Output the (X, Y) coordinate of the center of the cell containing the given text.  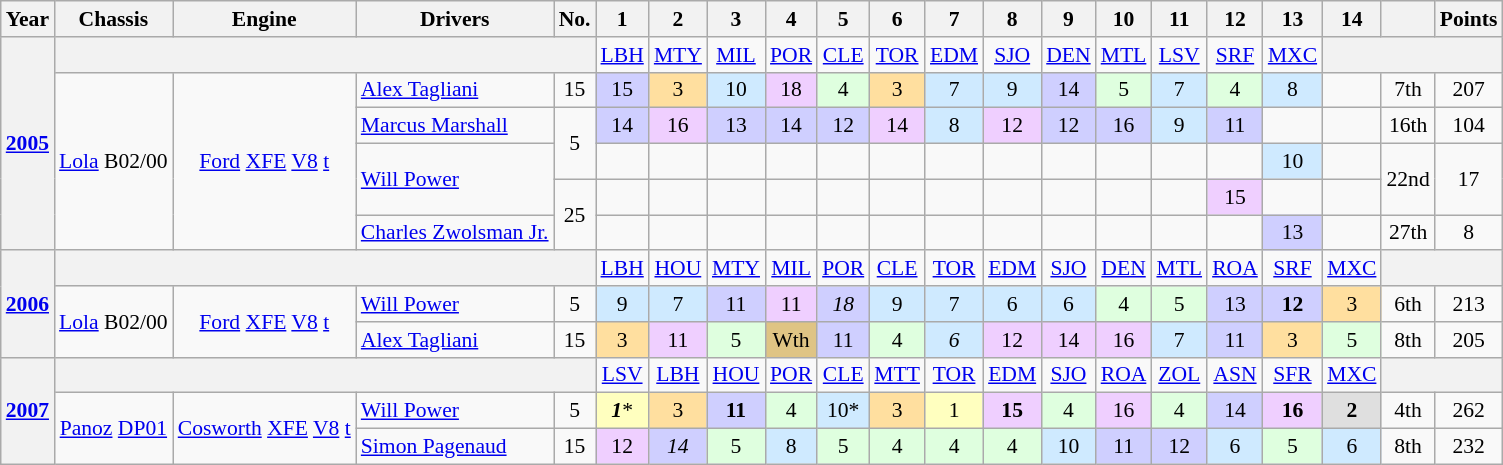
ASN (1235, 375)
Wth (791, 340)
27th (1408, 233)
Simon Pagenaud (455, 447)
1* (622, 411)
2007 (28, 410)
Panoz DP01 (114, 428)
Marcus Marshall (455, 126)
207 (1469, 90)
Points (1469, 19)
SFR (1292, 375)
Drivers (455, 19)
No. (575, 19)
2005 (28, 144)
MTT (897, 375)
232 (1469, 447)
Chassis (114, 19)
104 (1469, 126)
Cosworth XFE V8 t (264, 428)
22nd (1408, 180)
262 (1469, 411)
Charles Zwolsman Jr. (455, 233)
17 (1469, 180)
10* (843, 411)
25 (575, 214)
205 (1469, 340)
Engine (264, 19)
7th (1408, 90)
16th (1408, 126)
2006 (28, 304)
213 (1469, 304)
Year (28, 19)
ZOL (1179, 375)
4th (1408, 411)
6th (1408, 304)
